Identify which cell holds the provided text, then report its [X, Y] central coordinate. 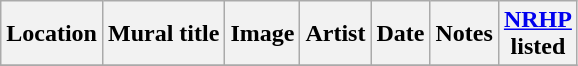
Location [52, 34]
Notes [464, 34]
Mural title [163, 34]
Artist [336, 34]
Image [262, 34]
Date [400, 34]
NRHPlisted [538, 34]
